Capture the cell that displays the provided text and extract its [X, Y] central coordinate. 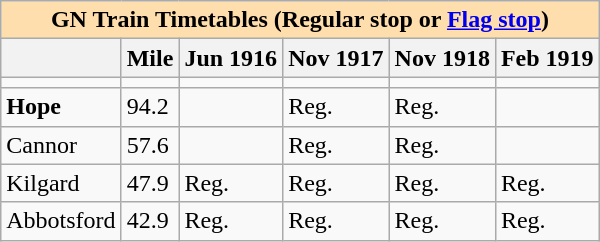
57.6 [150, 145]
Nov 1917 [336, 58]
Cannor [61, 145]
Jun 1916 [231, 58]
Abbotsford [61, 221]
Kilgard [61, 183]
Hope [61, 107]
Nov 1918 [442, 58]
Feb 1919 [547, 58]
GN Train Timetables (Regular stop or Flag stop) [300, 20]
47.9 [150, 183]
42.9 [150, 221]
94.2 [150, 107]
Mile [150, 58]
